Capture the cell that displays the provided text and extract its [X, Y] central coordinate. 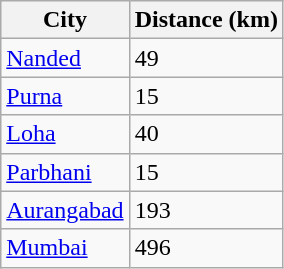
40 [206, 134]
Parbhani [65, 172]
49 [206, 58]
Aurangabad [65, 210]
Mumbai [65, 248]
Purna [65, 96]
193 [206, 210]
496 [206, 248]
Distance (km) [206, 20]
Nanded [65, 58]
Loha [65, 134]
City [65, 20]
